Detect which cell encompasses the target text, then output its [x, y] center coordinate. 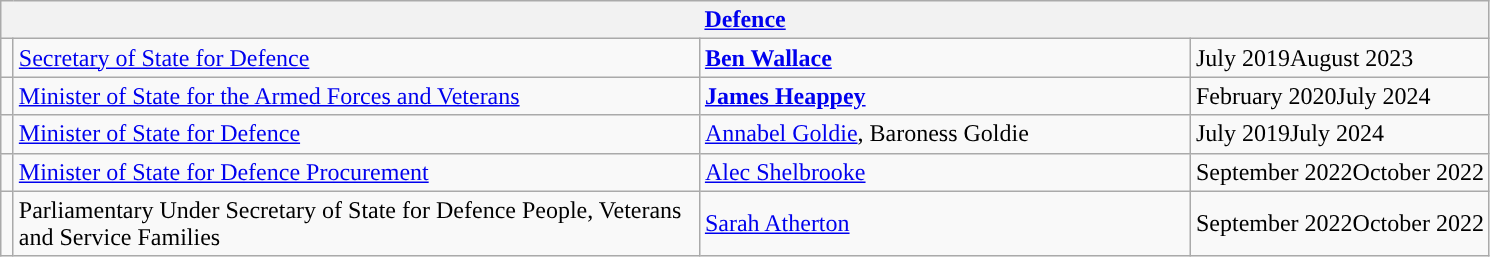
February 2020July 2024 [1340, 96]
July 2019July 2024 [1340, 134]
James Heappey [944, 96]
Minister of State for Defence Procurement [356, 172]
July 2019August 2023 [1340, 58]
Sarah Atherton [944, 224]
Minister of State for the Armed Forces and Veterans [356, 96]
Secretary of State for Defence [356, 58]
Minister of State for Defence [356, 134]
Alec Shelbrooke [944, 172]
Ben Wallace [944, 58]
Parliamentary Under Secretary of State for Defence People, Veterans and Service Families [356, 224]
Annabel Goldie, Baroness Goldie [944, 134]
Defence [746, 20]
